Provide the [X, Y] coordinate of the cell's center where the given text is located.  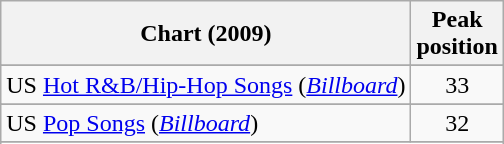
33 [457, 85]
US Hot R&B/Hip-Hop Songs (Billboard) [206, 85]
Chart (2009) [206, 34]
US Pop Songs (Billboard) [206, 123]
Peakposition [457, 34]
32 [457, 123]
